For the text-containing cell, return its midpoint in [x, y] coordinate format. 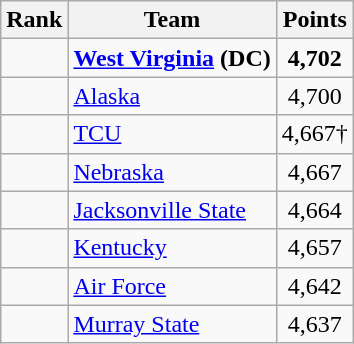
Rank [34, 20]
Team [172, 20]
West Virginia (DC) [172, 58]
4,657 [314, 248]
Air Force [172, 286]
4,664 [314, 210]
Alaska [172, 96]
4,637 [314, 324]
Points [314, 20]
4,642 [314, 286]
4,700 [314, 96]
Nebraska [172, 172]
4,667† [314, 134]
4,667 [314, 172]
Jacksonville State [172, 210]
Kentucky [172, 248]
Murray State [172, 324]
TCU [172, 134]
4,702 [314, 58]
